Search for the cell housing the specified text and yield its [x, y] center coordinate. 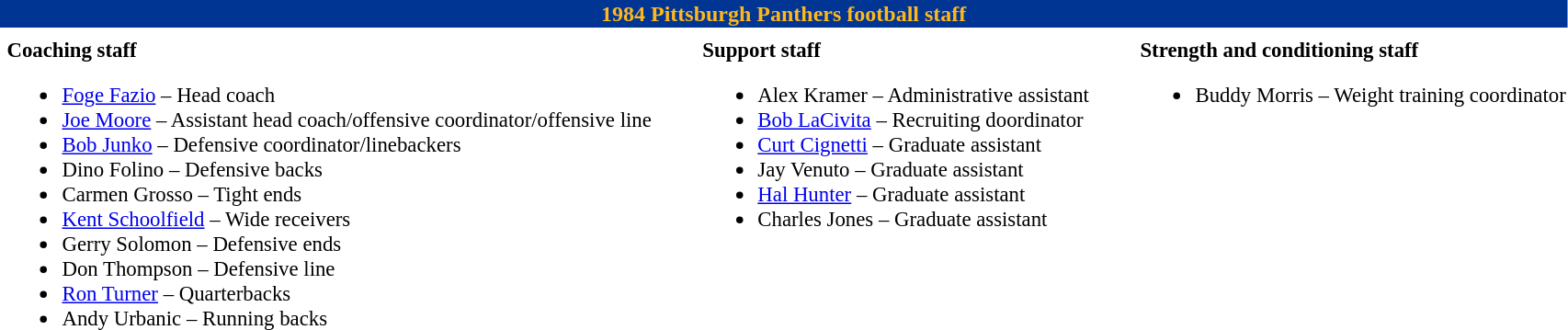
1984 Pittsburgh Panthers football staff [783, 14]
